Scan for the cell matching the given text and deliver its [x, y] coordinate at center. 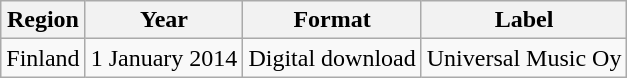
Region [43, 20]
1 January 2014 [164, 58]
Format [332, 20]
Label [524, 20]
Year [164, 20]
Universal Music Oy [524, 58]
Finland [43, 58]
Digital download [332, 58]
